Output the [x, y] coordinate of the center of the cell containing the given text.  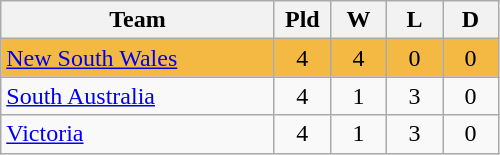
Pld [302, 20]
W [358, 20]
Team [138, 20]
Victoria [138, 134]
L [414, 20]
D [470, 20]
New South Wales [138, 58]
South Australia [138, 96]
